Detect which cell encompasses the target text, then output its [X, Y] center coordinate. 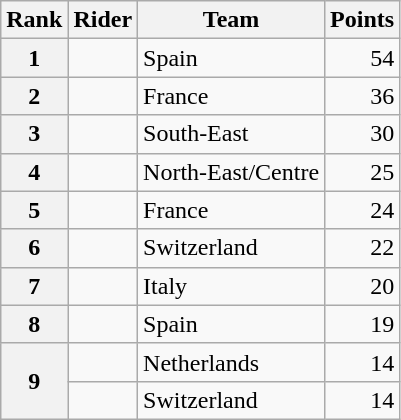
North-East/Centre [232, 172]
Points [362, 20]
54 [362, 58]
30 [362, 134]
Team [232, 20]
9 [34, 381]
7 [34, 286]
36 [362, 96]
24 [362, 210]
4 [34, 172]
8 [34, 324]
2 [34, 96]
25 [362, 172]
Rider [103, 20]
6 [34, 248]
19 [362, 324]
20 [362, 286]
1 [34, 58]
22 [362, 248]
3 [34, 134]
Netherlands [232, 362]
5 [34, 210]
South-East [232, 134]
Rank [34, 20]
Italy [232, 286]
